Search for the cell housing the specified text and yield its (x, y) center coordinate. 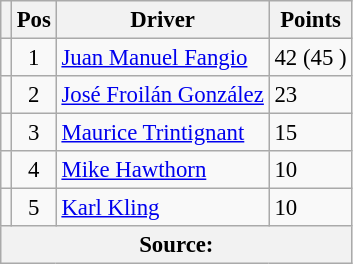
1 (34, 58)
Points (310, 20)
Source: (176, 245)
Maurice Trintignant (162, 133)
Juan Manuel Fangio (162, 58)
3 (34, 133)
José Froilán González (162, 95)
Mike Hawthorn (162, 170)
23 (310, 95)
15 (310, 133)
42 (45 ) (310, 58)
Karl Kling (162, 208)
Pos (34, 20)
2 (34, 95)
4 (34, 170)
Driver (162, 20)
5 (34, 208)
